Identify which cell holds the provided text, then report its (x, y) central coordinate. 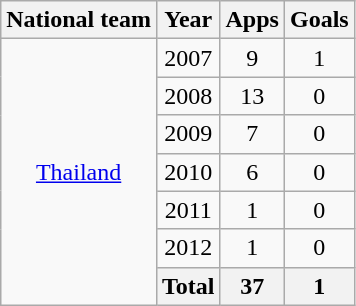
2011 (188, 210)
13 (252, 96)
2009 (188, 134)
Year (188, 20)
Thailand (79, 172)
2008 (188, 96)
Total (188, 286)
7 (252, 134)
37 (252, 286)
Apps (252, 20)
2012 (188, 248)
2010 (188, 172)
2007 (188, 58)
National team (79, 20)
6 (252, 172)
Goals (319, 20)
9 (252, 58)
